Search for the cell housing the specified text and yield its [x, y] center coordinate. 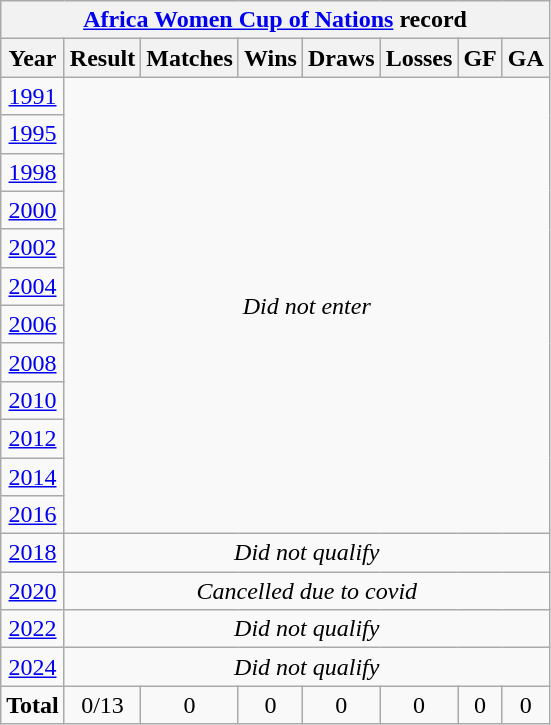
2016 [33, 515]
2014 [33, 477]
Losses [419, 58]
1998 [33, 172]
Total [33, 705]
1991 [33, 96]
2002 [33, 248]
2018 [33, 553]
2020 [33, 591]
GF [480, 58]
Africa Women Cup of Nations record [276, 20]
2008 [33, 362]
2010 [33, 400]
Wins [270, 58]
0/13 [102, 705]
Did not enter [306, 306]
Result [102, 58]
Cancelled due to covid [306, 591]
Year [33, 58]
1995 [33, 134]
2012 [33, 438]
Draws [341, 58]
2000 [33, 210]
2004 [33, 286]
GA [526, 58]
2006 [33, 324]
2022 [33, 629]
Matches [190, 58]
2024 [33, 667]
